Output the [x, y] coordinate of the center of the cell containing the given text.  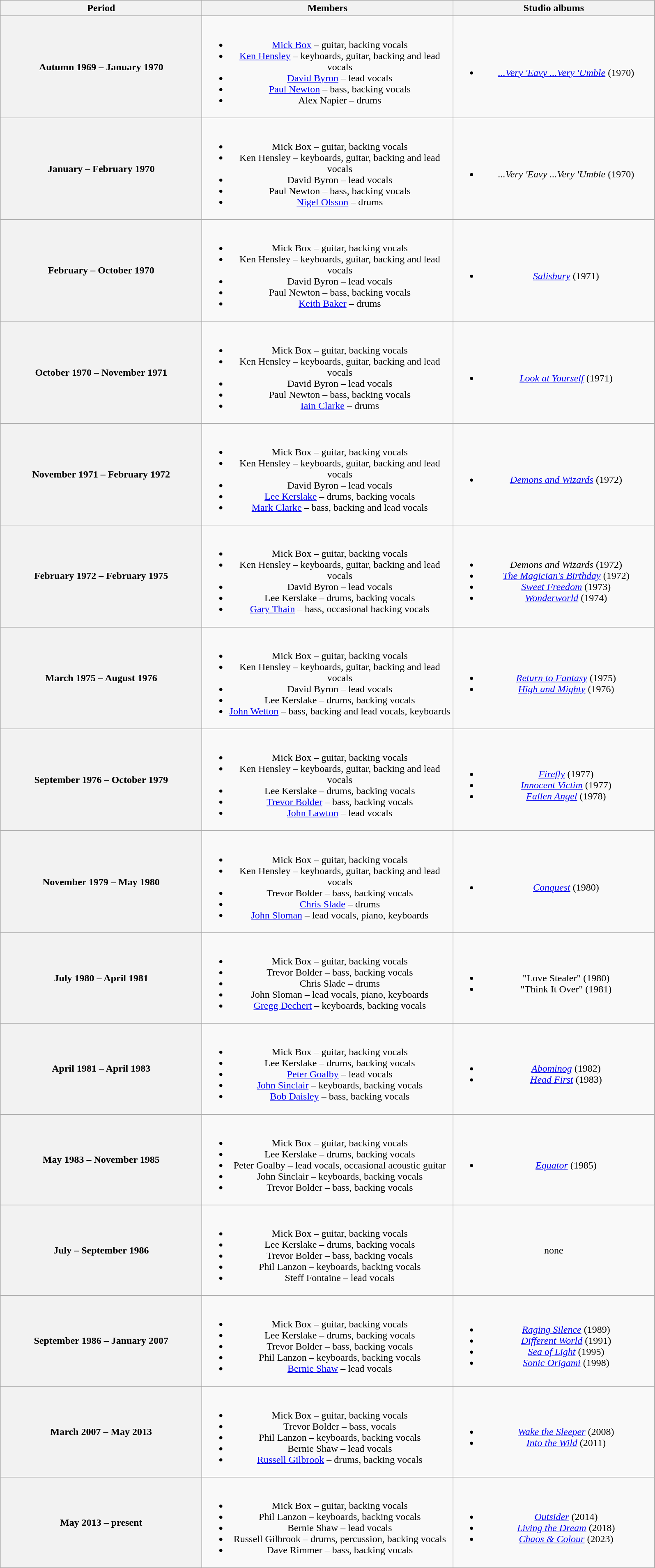
Studio albums [554, 8]
Equator (1985) [554, 1159]
July 1980 – April 1981 [101, 978]
November 1979 – May 1980 [101, 882]
Conquest (1980) [554, 882]
Members [328, 8]
July – September 1986 [101, 1251]
September 1976 – October 1979 [101, 780]
Raging Silence (1989)Different World (1991)Sea of Light (1995)Sonic Origami (1998) [554, 1341]
March 2007 – May 2013 [101, 1432]
April 1981 – April 1983 [101, 1068]
Firefly (1977)Innocent Victim (1977)Fallen Angel (1978) [554, 780]
Demons and Wizards (1972) The Magician's Birthday (1972)Sweet Freedom (1973)Wonderworld (1974) [554, 576]
February 1972 – February 1975 [101, 576]
Wake the Sleeper (2008)Into the Wild (2011) [554, 1432]
none [554, 1251]
Period [101, 8]
Look at Yourself (1971) [554, 372]
October 1970 – November 1971 [101, 372]
Autumn 1969 – January 1970 [101, 67]
May 2013 – present [101, 1522]
Salisbury (1971) [554, 271]
Outsider (2014)Living the Dream (2018)Chaos & Colour (2023) [554, 1522]
Return to Fantasy (1975)High and Mighty (1976) [554, 678]
November 1971 – February 1972 [101, 474]
Demons and Wizards (1972) [554, 474]
February – October 1970 [101, 271]
Abominog (1982)Head First (1983) [554, 1068]
January – February 1970 [101, 169]
May 1983 – November 1985 [101, 1159]
"Love Stealer" (1980)"Think It Over" (1981) [554, 978]
March 1975 – August 1976 [101, 678]
September 1986 – January 2007 [101, 1341]
